Locate the cell with the specified text and output its [X, Y] center coordinate. 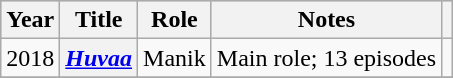
2018 [30, 58]
Notes [326, 20]
Role [175, 20]
Huvaa [99, 58]
Year [30, 20]
Main role; 13 episodes [326, 58]
Manik [175, 58]
Title [99, 20]
